Capture the cell that displays the provided text and extract its [X, Y] central coordinate. 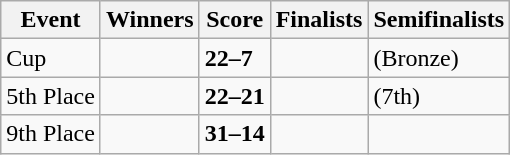
22–21 [234, 96]
Cup [51, 58]
Finalists [319, 20]
(7th) [439, 96]
Score [234, 20]
Winners [150, 20]
Semifinalists [439, 20]
Event [51, 20]
31–14 [234, 134]
9th Place [51, 134]
(Bronze) [439, 58]
22–7 [234, 58]
5th Place [51, 96]
